Locate the cell with the specified text and output its (X, Y) center coordinate. 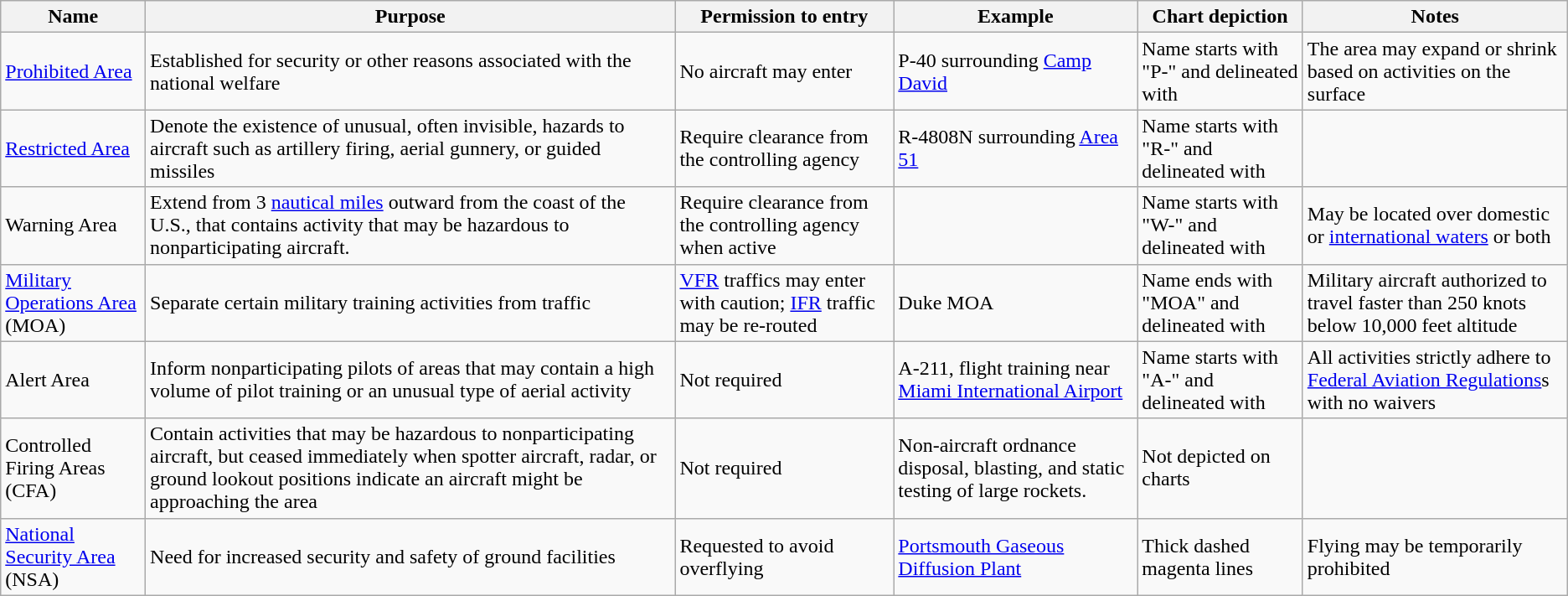
Notes (1435, 17)
Prohibited Area (74, 71)
Established for security or other reasons associated with the national welfare (410, 71)
Name starts with "P-" and delineated with (1220, 71)
May be located over domestic or international waters or both (1435, 225)
Inform nonparticipating pilots of areas that may contain a high volume of pilot training or an unusual type of aerial activity (410, 380)
Require clearance from the controlling agency (784, 148)
Permission to entry (784, 17)
Separate certain military training activities from traffic (410, 303)
Controlled Firing Areas (CFA) (74, 468)
The area may expand or shrink based on activities on the surface (1435, 71)
Need for increased security and safety of ground facilities (410, 557)
Name ends with "MOA" and delineated with (1220, 303)
Military Operations Area (MOA) (74, 303)
Name starts with "R-" and delineated with (1220, 148)
National Security Area (NSA) (74, 557)
R-4808N surrounding Area 51 (1015, 148)
Duke MOA (1015, 303)
Name (74, 17)
Warning Area (74, 225)
Portsmouth Gaseous Diffusion Plant (1015, 557)
VFR traffics may enter with caution; IFR traffic may be re-routed (784, 303)
Non-aircraft ordnance disposal, blasting, and static testing of large rockets. (1015, 468)
Extend from 3 nautical miles outward from the coast of the U.S., that contains activity that may be hazardous to nonparticipating aircraft. (410, 225)
Alert Area (74, 380)
Restricted Area (74, 148)
Flying may be temporarily prohibited (1435, 557)
Chart depiction (1220, 17)
Not depicted on charts (1220, 468)
Military aircraft authorized to travel faster than 250 knots below 10,000 feet altitude (1435, 303)
Name starts with "A-" and delineated with (1220, 380)
Require clearance from the controlling agency when active (784, 225)
All activities strictly adhere to Federal Aviation Regulationss with no waivers (1435, 380)
No aircraft may enter (784, 71)
Purpose (410, 17)
Example (1015, 17)
Thick dashed magenta lines (1220, 557)
Name starts with "W-" and delineated with (1220, 225)
Denote the existence of unusual, often invisible, hazards to aircraft such as artillery firing, aerial gunnery, or guided missiles (410, 148)
Requested to avoid overflying (784, 557)
A-211, flight training near Miami International Airport (1015, 380)
P-40 surrounding Camp David (1015, 71)
